For the text-containing cell, return its midpoint in [X, Y] coordinate format. 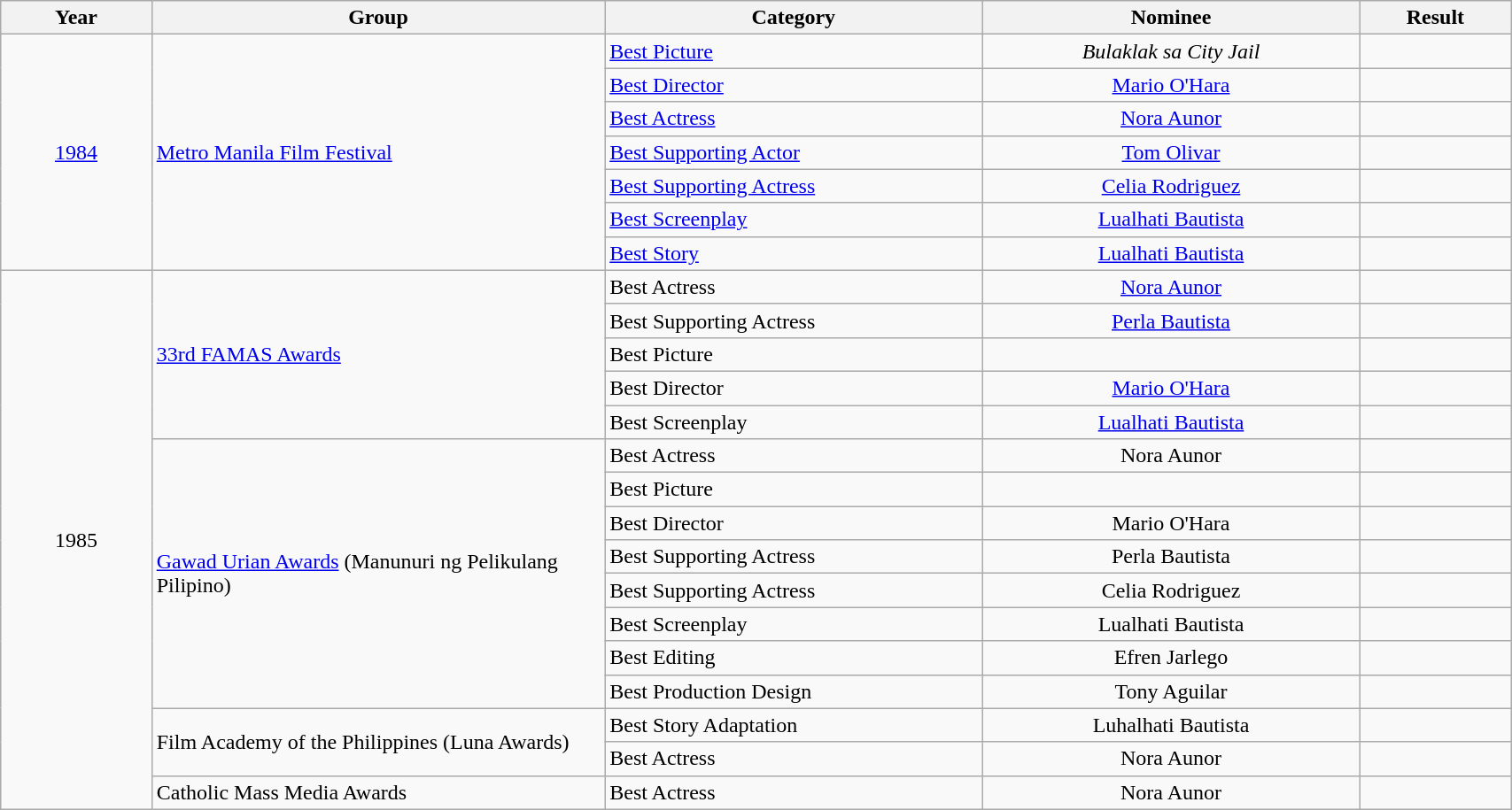
1984 [76, 152]
Best Story Adaptation [794, 725]
Result [1435, 18]
Best Editing [794, 658]
Tony Aguilar [1171, 691]
Best Production Design [794, 691]
Metro Manila Film Festival [377, 152]
1985 [76, 540]
Year [76, 18]
Gawad Urian Awards (Manunuri ng Pelikulang Pilipino) [377, 574]
33rd FAMAS Awards [377, 354]
Catholic Mass Media Awards [377, 792]
Best Story [794, 253]
Luhalhati Bautista [1171, 725]
Category [794, 18]
Best Supporting Actor [794, 152]
Nominee [1171, 18]
Group [377, 18]
Bulaklak sa City Jail [1171, 51]
Film Academy of the Philippines (Luna Awards) [377, 742]
Tom Olivar [1171, 152]
Efren Jarlego [1171, 658]
